Determine the [x, y] coordinate at the center of the cell enclosing the given text.  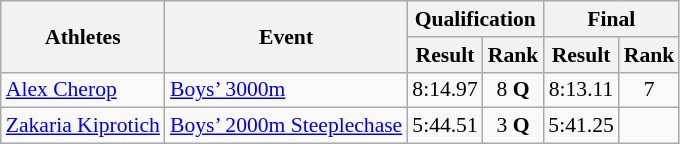
Alex Cherop [83, 90]
Event [286, 36]
3 Q [514, 126]
Athletes [83, 36]
Zakaria Kiprotich [83, 126]
Boys’ 2000m Steeplechase [286, 126]
Boys’ 3000m [286, 90]
5:41.25 [580, 126]
8:13.11 [580, 90]
8 Q [514, 90]
Final [611, 19]
8:14.97 [444, 90]
Qualification [475, 19]
5:44.51 [444, 126]
7 [650, 90]
